For the text-containing cell, return its midpoint in [x, y] coordinate format. 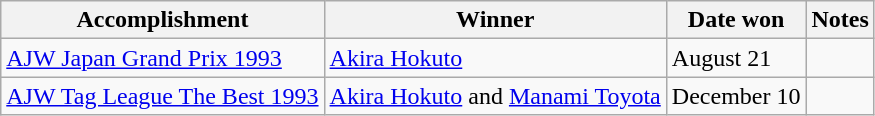
Date won [736, 20]
December 10 [736, 96]
Notes [840, 20]
August 21 [736, 58]
AJW Japan Grand Prix 1993 [162, 58]
AJW Tag League The Best 1993 [162, 96]
Akira Hokuto and Manami Toyota [495, 96]
Winner [495, 20]
Akira Hokuto [495, 58]
Accomplishment [162, 20]
